Search for the cell housing the specified text and yield its [x, y] center coordinate. 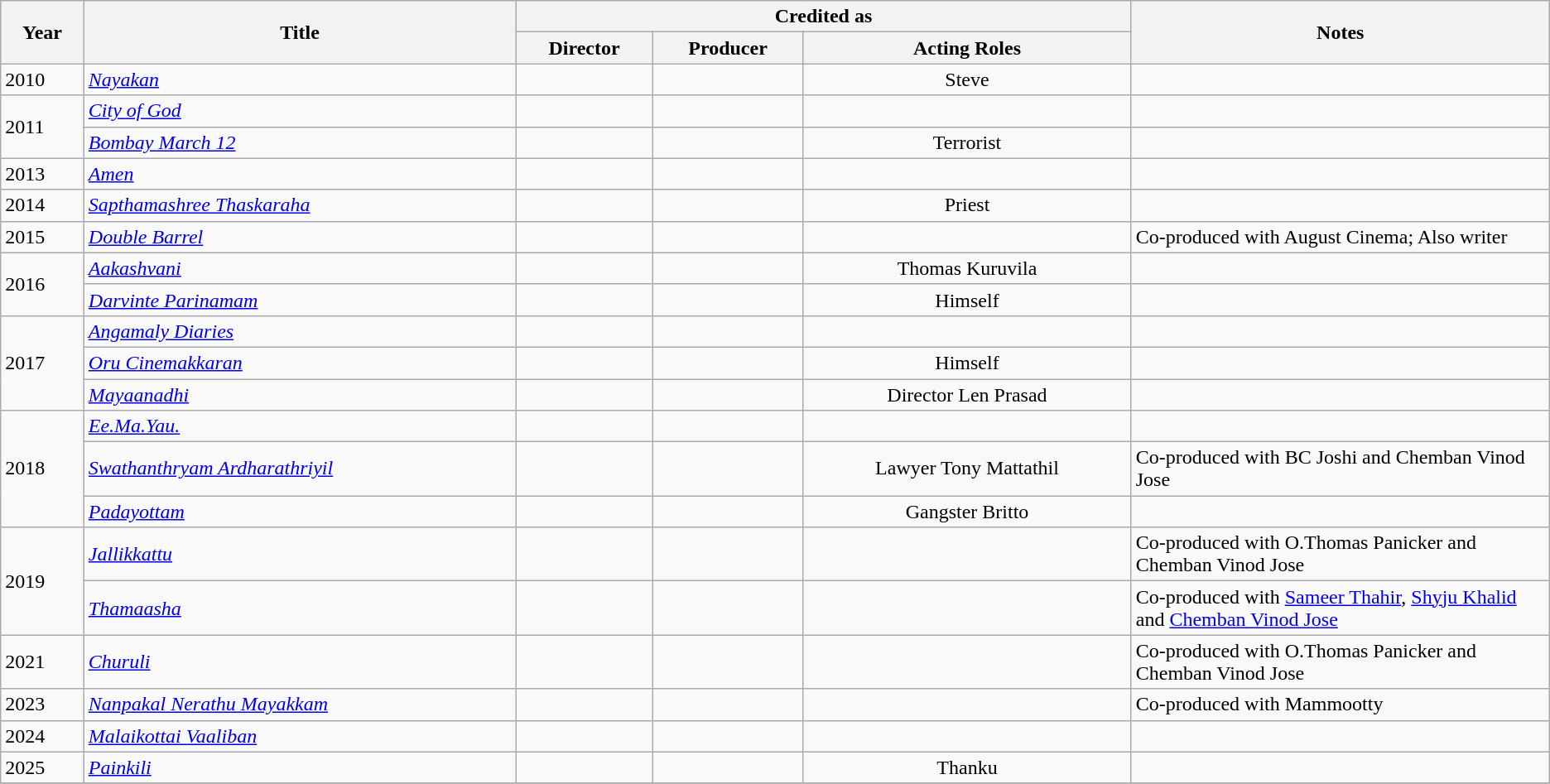
Jallikkattu [300, 555]
Terrorist [967, 142]
Thomas Kuruvila [967, 268]
Year [43, 32]
2024 [43, 736]
Co-produced with August Cinema; Also writer [1340, 237]
Painkili [300, 767]
Nanpakal Nerathu Mayakkam [300, 705]
Ee.Ma.Yau. [300, 426]
Sapthamashree Thaskaraha [300, 205]
Co-produced with Sameer Thahir, Shyju Khalid and Chemban Vinod Jose [1340, 608]
Padayottam [300, 512]
2014 [43, 205]
Acting Roles [967, 48]
Director Len Prasad [967, 395]
Angamaly Diaries [300, 331]
Credited as [823, 17]
2018 [43, 469]
Malaikottai Vaaliban [300, 736]
Co-produced with Mammootty [1340, 705]
Thamaasha [300, 608]
Double Barrel [300, 237]
2017 [43, 363]
Bombay March 12 [300, 142]
Priest [967, 205]
Title [300, 32]
2011 [43, 127]
Oru Cinemakkaran [300, 363]
Producer [727, 48]
2019 [43, 581]
Director [585, 48]
Thanku [967, 767]
Swathanthryam Ardharathriyil [300, 469]
Mayaanadhi [300, 395]
Steve [967, 79]
Nayakan [300, 79]
2021 [43, 662]
2013 [43, 174]
2010 [43, 79]
2016 [43, 284]
Darvinte Parinamam [300, 300]
2023 [43, 705]
Aakashvani [300, 268]
2025 [43, 767]
Lawyer Tony Mattathil [967, 469]
Gangster Britto [967, 512]
2015 [43, 237]
Co-produced with BC Joshi and Chemban Vinod Jose [1340, 469]
City of God [300, 111]
Churuli [300, 662]
Amen [300, 174]
Notes [1340, 32]
